For the text-containing cell, return its midpoint in (X, Y) coordinate format. 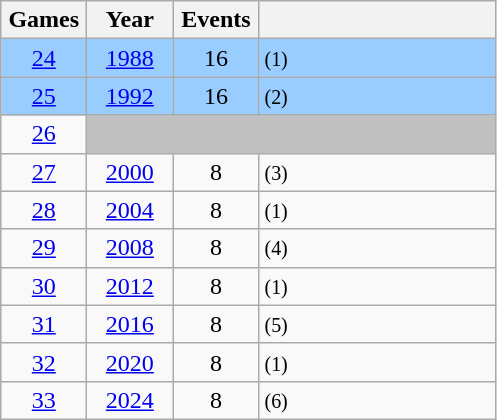
2004 (130, 210)
(2) (377, 96)
27 (44, 172)
(4) (377, 248)
2008 (130, 248)
33 (44, 400)
Year (130, 20)
25 (44, 96)
32 (44, 362)
Games (44, 20)
(5) (377, 324)
30 (44, 286)
1992 (130, 96)
Events (216, 20)
1988 (130, 58)
29 (44, 248)
28 (44, 210)
24 (44, 58)
2024 (130, 400)
2016 (130, 324)
2020 (130, 362)
26 (44, 134)
2012 (130, 286)
31 (44, 324)
(3) (377, 172)
2000 (130, 172)
(6) (377, 400)
